Find where the given text appears and provide that cell's center as [x, y] coordinate. 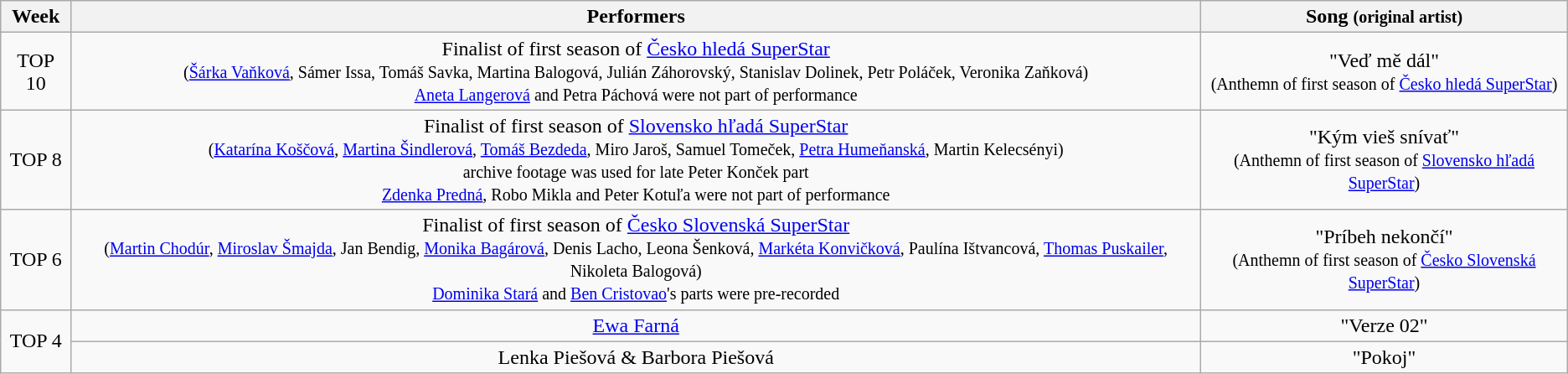
TOP 8 [36, 159]
TOP 6 [36, 260]
"Veď mě dál"(Anthemn of first season of Česko hledá SuperStar) [1385, 71]
"Verze 02" [1385, 325]
TOP 4 [36, 341]
Lenka Piešová & Barbora Piešová [637, 357]
"Príbeh nekončí"(Anthemn of first season of Česko Slovenská SuperStar) [1385, 260]
"Kým vieš snívať"(Anthemn of first season of Slovensko hľadá SuperStar) [1385, 159]
Ewa Farná [637, 325]
"Pokoj" [1385, 357]
Week [36, 17]
Song (original artist) [1385, 17]
TOP 10 [36, 71]
Performers [637, 17]
